Locate the cell with the specified text and output its [x, y] center coordinate. 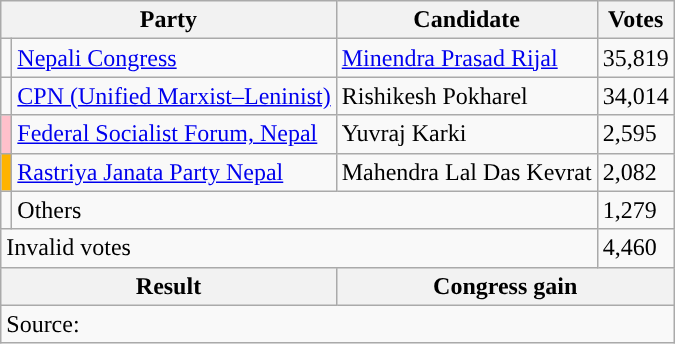
Source: [338, 324]
4,460 [636, 248]
CPN (Unified Marxist–Leninist) [174, 96]
Mahendra Lal Das Kevrat [466, 172]
1,279 [636, 210]
Invalid votes [299, 248]
2,595 [636, 134]
35,819 [636, 58]
Others [304, 210]
2,082 [636, 172]
Votes [636, 20]
Rastriya Janata Party Nepal [174, 172]
Candidate [466, 20]
Nepali Congress [174, 58]
Rishikesh Pokharel [466, 96]
Minendra Prasad Rijal [466, 58]
Federal Socialist Forum, Nepal [174, 134]
Congress gain [505, 286]
Yuvraj Karki [466, 134]
34,014 [636, 96]
Result [168, 286]
Party [168, 20]
